Determine the [x, y] coordinate at the center of the cell enclosing the given text.  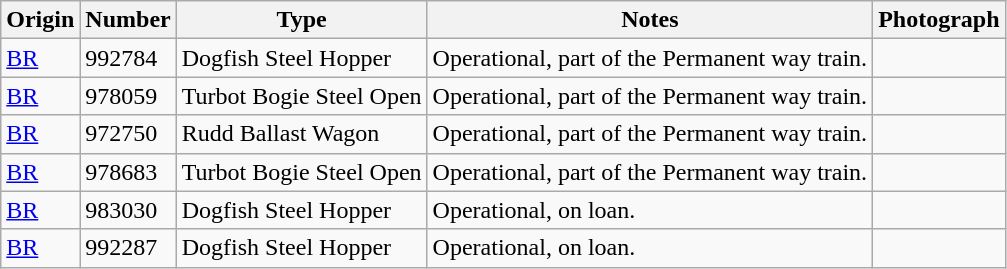
Rudd Ballast Wagon [302, 134]
972750 [128, 134]
978059 [128, 96]
Photograph [939, 20]
Type [302, 20]
Number [128, 20]
Notes [650, 20]
978683 [128, 172]
992287 [128, 248]
Origin [40, 20]
992784 [128, 58]
983030 [128, 210]
